Identify which cell holds the provided text, then report its (x, y) central coordinate. 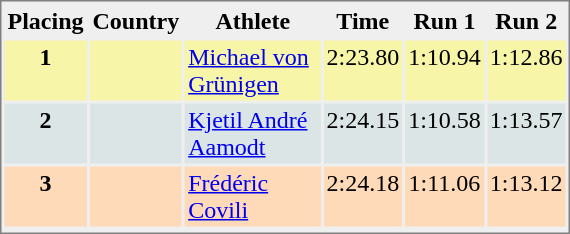
2:23.80 (362, 70)
Run 1 (444, 20)
Michael von Grünigen (252, 70)
1:13.12 (526, 196)
1:10.94 (444, 70)
Athlete (252, 20)
2 (45, 134)
Country (136, 20)
Time (362, 20)
2:24.15 (362, 134)
1 (45, 70)
Placing (45, 20)
2:24.18 (362, 196)
3 (45, 196)
Kjetil André Aamodt (252, 134)
Frédéric Covili (252, 196)
1:11.06 (444, 196)
1:10.58 (444, 134)
Run 2 (526, 20)
1:13.57 (526, 134)
1:12.86 (526, 70)
